Find where the given text appears and provide that cell's center as (X, Y) coordinate. 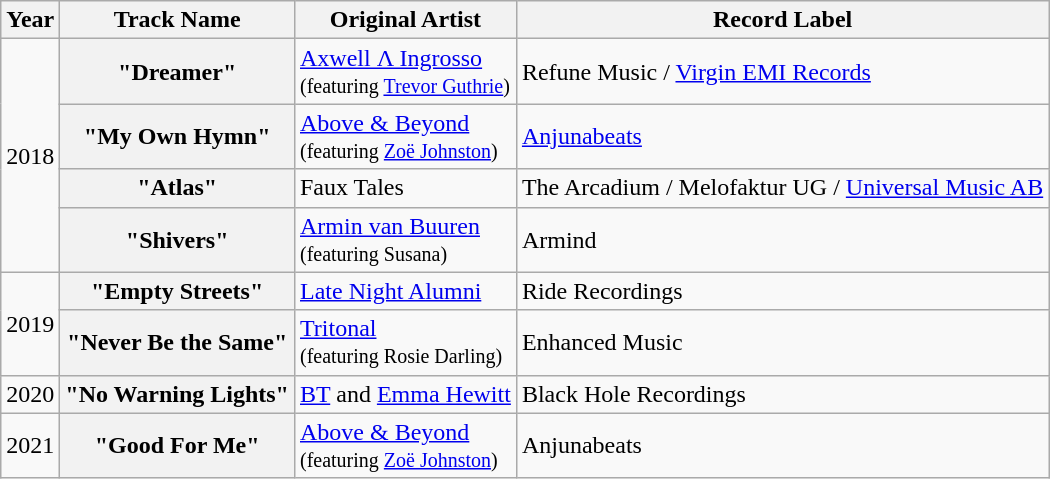
"Empty Streets" (178, 291)
"Shivers" (178, 240)
Black Hole Recordings (782, 394)
Ride Recordings (782, 291)
Enhanced Music (782, 342)
Faux Tales (405, 188)
BT and Emma Hewitt (405, 394)
2021 (30, 446)
Tritonal (featuring Rosie Darling) (405, 342)
2020 (30, 394)
Track Name (178, 20)
Armind (782, 240)
2019 (30, 324)
"Atlas" (178, 188)
"Dreamer" (178, 72)
Late Night Alumni (405, 291)
Armin van Buuren (featuring Susana) (405, 240)
"My Own Hymn" (178, 136)
"Never Be the Same" (178, 342)
"No Warning Lights" (178, 394)
Year (30, 20)
The Arcadium / Melofaktur UG / Universal Music AB (782, 188)
Refune Music / Virgin EMI Records (782, 72)
Axwell Λ Ingrosso (featuring Trevor Guthrie) (405, 72)
"Good For Me" (178, 446)
2018 (30, 156)
Original Artist (405, 20)
Record Label (782, 20)
